For the text-containing cell, return its midpoint in [x, y] coordinate format. 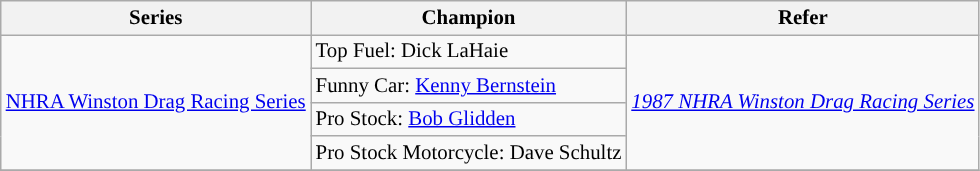
Pro Stock Motorcycle: Dave Schultz [469, 153]
Top Fuel: Dick LaHaie [469, 51]
Refer [802, 18]
NHRA Winston Drag Racing Series [156, 102]
Pro Stock: Bob Glidden [469, 119]
1987 NHRA Winston Drag Racing Series [802, 102]
Series [156, 18]
Funny Car: Kenny Bernstein [469, 85]
Champion [469, 18]
